Find where the given text appears and provide that cell's center as [x, y] coordinate. 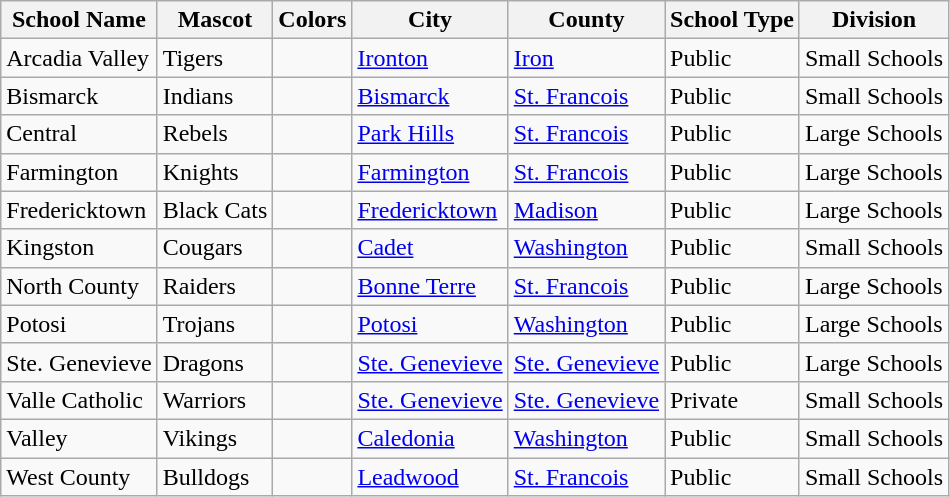
Dragons [215, 362]
Cadet [430, 248]
Rebels [215, 134]
Indians [215, 96]
Bulldogs [215, 477]
Madison [586, 210]
Private [732, 400]
Ironton [430, 58]
Central [79, 134]
Tigers [215, 58]
Vikings [215, 438]
Iron [586, 58]
Division [874, 20]
West County [79, 477]
Black Cats [215, 210]
Colors [312, 20]
North County [79, 286]
Leadwood [430, 477]
Valle Catholic [79, 400]
Park Hills [430, 134]
Warriors [215, 400]
Cougars [215, 248]
Arcadia Valley [79, 58]
Mascot [215, 20]
Knights [215, 172]
School Name [79, 20]
School Type [732, 20]
County [586, 20]
Trojans [215, 324]
Valley [79, 438]
Raiders [215, 286]
Kingston [79, 248]
Caledonia [430, 438]
City [430, 20]
Bonne Terre [430, 286]
